Output the (X, Y) coordinate of the center of the cell containing the given text.  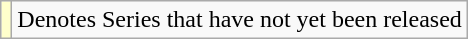
Denotes Series that have not yet been released (240, 20)
